Determine the (X, Y) coordinate at the center of the cell enclosing the given text.  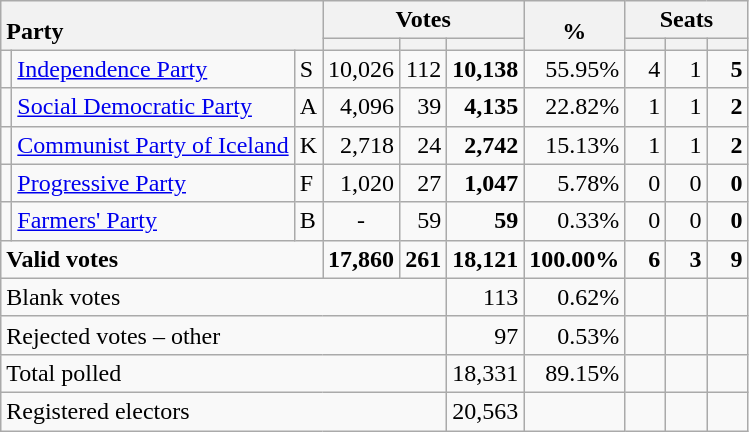
Social Democratic Party (153, 107)
1,047 (486, 183)
261 (424, 259)
2,742 (486, 145)
- (362, 221)
Communist Party of Iceland (153, 145)
5.78% (574, 183)
112 (424, 69)
Seats (686, 20)
4 (646, 69)
10,026 (362, 69)
Progressive Party (153, 183)
A (308, 107)
39 (424, 107)
89.15% (574, 373)
Independence Party (153, 69)
1,020 (362, 183)
4,096 (362, 107)
18,331 (486, 373)
Total polled (224, 373)
S (308, 69)
Party (162, 26)
10,138 (486, 69)
17,860 (362, 259)
100.00% (574, 259)
4,135 (486, 107)
0.62% (574, 297)
22.82% (574, 107)
24 (424, 145)
F (308, 183)
K (308, 145)
0.53% (574, 335)
Valid votes (162, 259)
6 (646, 259)
9 (728, 259)
3 (686, 259)
Votes (424, 20)
Rejected votes – other (224, 335)
15.13% (574, 145)
Registered electors (224, 411)
27 (424, 183)
97 (486, 335)
0.33% (574, 221)
% (574, 26)
55.95% (574, 69)
20,563 (486, 411)
113 (486, 297)
Farmers' Party (153, 221)
18,121 (486, 259)
5 (728, 69)
B (308, 221)
Blank votes (224, 297)
2,718 (362, 145)
